Return the (x, y) coordinate for the center point of the cell that contains the specified text.  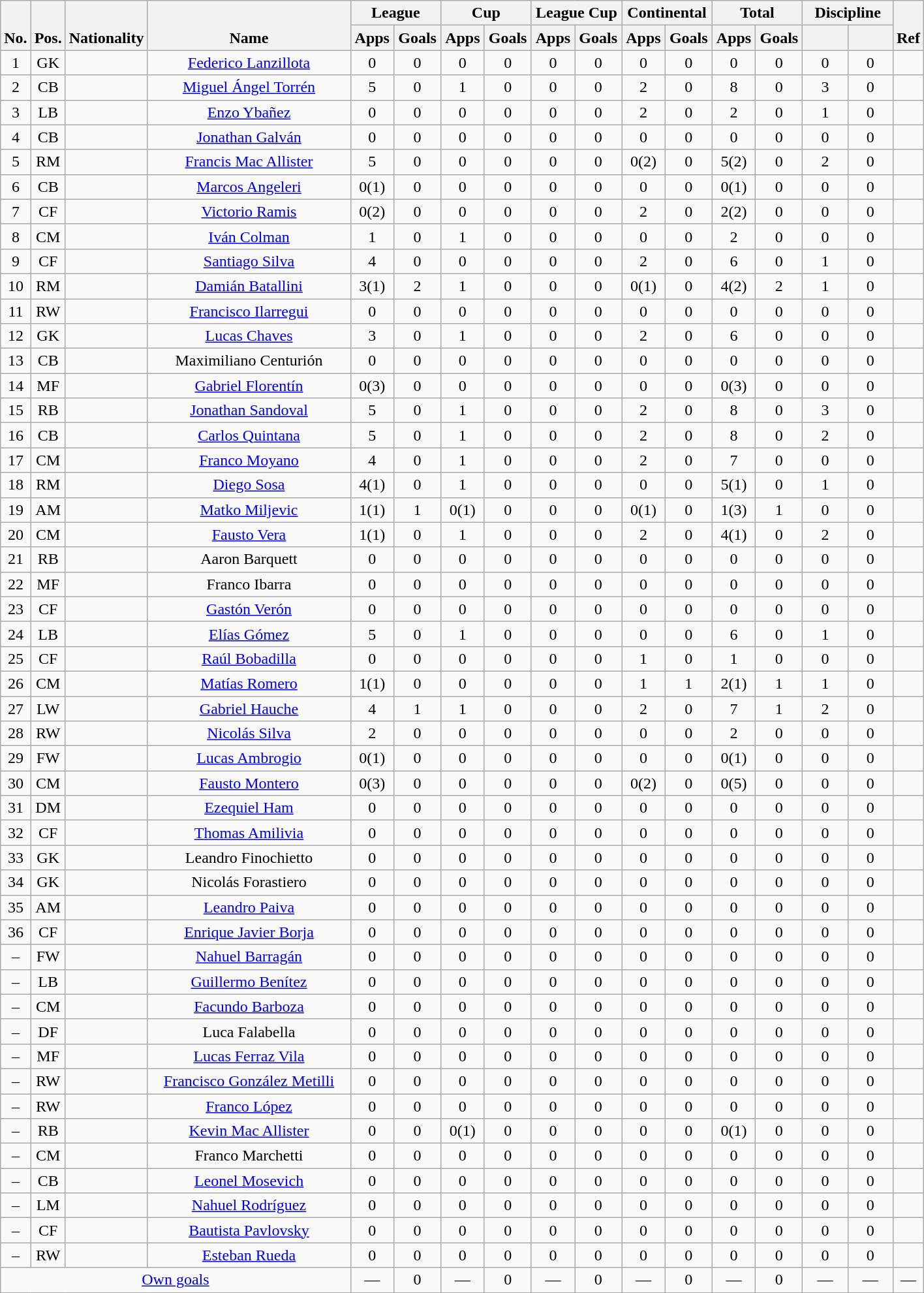
Miguel Ángel Torrén (249, 87)
Damián Batallini (249, 286)
26 (16, 683)
Lucas Ferraz Vila (249, 1056)
Leandro Finochietto (249, 858)
Jonathan Galván (249, 137)
27 (16, 708)
Total (757, 13)
Marcos Angeleri (249, 187)
5(2) (733, 162)
Nicolás Forastiero (249, 882)
34 (16, 882)
Luca Falabella (249, 1031)
Matko Miljevic (249, 510)
Raúl Bobadilla (249, 659)
Nahuel Barragán (249, 957)
Name (249, 25)
Fausto Montero (249, 783)
1(3) (733, 510)
Leonel Mosevich (249, 1181)
Francisco González Metilli (249, 1081)
18 (16, 485)
9 (16, 261)
Gabriel Hauche (249, 708)
Discipline (848, 13)
35 (16, 907)
Cup (487, 13)
24 (16, 634)
Iván Colman (249, 236)
LM (48, 1206)
Ezequiel Ham (249, 808)
13 (16, 361)
19 (16, 510)
Maximiliano Centurión (249, 361)
30 (16, 783)
Lucas Ambrogio (249, 758)
Esteban Rueda (249, 1255)
12 (16, 336)
16 (16, 435)
Own goals (176, 1280)
Victorio Ramis (249, 211)
No. (16, 25)
Aaron Barquett (249, 559)
4(2) (733, 286)
Federico Lanzillota (249, 63)
League Cup (577, 13)
32 (16, 833)
DF (48, 1031)
5(1) (733, 485)
Nicolás Silva (249, 734)
LW (48, 708)
Franco Moyano (249, 460)
Elías Gómez (249, 634)
23 (16, 609)
20 (16, 535)
Franco Marchetti (249, 1156)
0(5) (733, 783)
29 (16, 758)
Diego Sosa (249, 485)
Fausto Vera (249, 535)
17 (16, 460)
21 (16, 559)
Gastón Verón (249, 609)
Guillermo Benítez (249, 982)
Matías Romero (249, 683)
Franco Ibarra (249, 584)
2(2) (733, 211)
2(1) (733, 683)
Santiago Silva (249, 261)
Jonathan Sandoval (249, 411)
10 (16, 286)
Leandro Paiva (249, 907)
Franco López (249, 1106)
Nationality (106, 25)
Facundo Barboza (249, 1006)
League (395, 13)
Bautista Pavlovsky (249, 1230)
3(1) (372, 286)
31 (16, 808)
DM (48, 808)
Kevin Mac Allister (249, 1131)
Continental (667, 13)
Ref (908, 25)
Pos. (48, 25)
Francis Mac Allister (249, 162)
Lucas Chaves (249, 336)
Thomas Amilivia (249, 833)
11 (16, 311)
Enzo Ybañez (249, 112)
Gabriel Florentín (249, 386)
36 (16, 932)
28 (16, 734)
33 (16, 858)
22 (16, 584)
Francisco Ilarregui (249, 311)
Nahuel Rodríguez (249, 1206)
Carlos Quintana (249, 435)
14 (16, 386)
15 (16, 411)
25 (16, 659)
Enrique Javier Borja (249, 932)
